Find where the given text appears and provide that cell's center as [X, Y] coordinate. 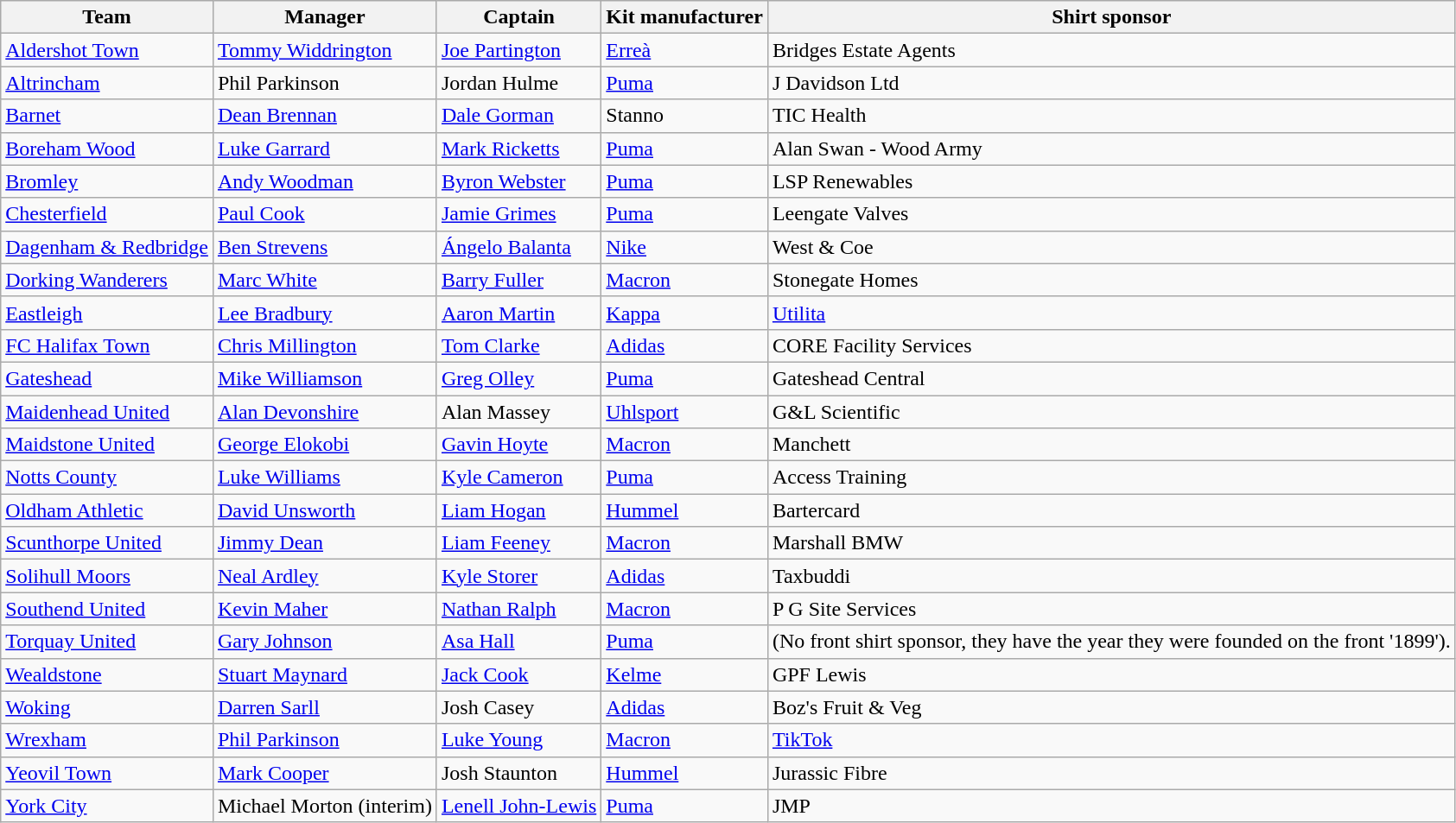
Erreà [684, 50]
Mark Ricketts [518, 149]
Lee Bradbury [325, 313]
Lenell John-Lewis [518, 806]
Team [107, 17]
Dorking Wanderers [107, 280]
Shirt sponsor [1111, 17]
Utilita [1111, 313]
Liam Feeney [518, 543]
Manchett [1111, 445]
West & Coe [1111, 247]
Boreham Wood [107, 149]
Maidenhead United [107, 412]
Maidstone United [107, 445]
Byron Webster [518, 181]
Asa Hall [518, 642]
Solihull Moors [107, 576]
Altrincham [107, 83]
FC Halifax Town [107, 345]
Leengate Valves [1111, 214]
Greg Olley [518, 378]
Manager [325, 17]
Neal Ardley [325, 576]
Jurassic Fibre [1111, 773]
Chris Millington [325, 345]
Luke Garrard [325, 149]
Scunthorpe United [107, 543]
Jack Cook [518, 674]
Marc White [325, 280]
J Davidson Ltd [1111, 83]
Bridges Estate Agents [1111, 50]
Eastleigh [107, 313]
Torquay United [107, 642]
Notts County [107, 478]
Kelme [684, 674]
Gateshead Central [1111, 378]
Andy Woodman [325, 181]
Bartercard [1111, 510]
Luke Williams [325, 478]
Kevin Maher [325, 609]
York City [107, 806]
TikTok [1111, 740]
George Elokobi [325, 445]
Gavin Hoyte [518, 445]
Stanno [684, 116]
Jamie Grimes [518, 214]
Ben Strevens [325, 247]
GPF Lewis [1111, 674]
Taxbuddi [1111, 576]
David Unsworth [325, 510]
Josh Casey [518, 707]
Stuart Maynard [325, 674]
Alan Massey [518, 412]
LSP Renewables [1111, 181]
Dean Brennan [325, 116]
P G Site Services [1111, 609]
Kyle Storer [518, 576]
Mark Cooper [325, 773]
Kit manufacturer [684, 17]
Bromley [107, 181]
Liam Hogan [518, 510]
Alan Devonshire [325, 412]
(No front shirt sponsor, they have the year they were founded on the front '1899'). [1111, 642]
Ángelo Balanta [518, 247]
Wealdstone [107, 674]
Michael Morton (interim) [325, 806]
Access Training [1111, 478]
Boz's Fruit & Veg [1111, 707]
Luke Young [518, 740]
Alan Swan - Wood Army [1111, 149]
Yeovil Town [107, 773]
Aldershot Town [107, 50]
Jimmy Dean [325, 543]
Gateshead [107, 378]
Oldham Athletic [107, 510]
Kyle Cameron [518, 478]
Dale Gorman [518, 116]
Southend United [107, 609]
Josh Staunton [518, 773]
Barry Fuller [518, 280]
Dagenham & Redbridge [107, 247]
Gary Johnson [325, 642]
Barnet [107, 116]
Paul Cook [325, 214]
Chesterfield [107, 214]
Uhlsport [684, 412]
Wrexham [107, 740]
CORE Facility Services [1111, 345]
Joe Partington [518, 50]
TIC Health [1111, 116]
G&L Scientific [1111, 412]
Darren Sarll [325, 707]
Kappa [684, 313]
Captain [518, 17]
Nike [684, 247]
Jordan Hulme [518, 83]
Stonegate Homes [1111, 280]
JMP [1111, 806]
Marshall BMW [1111, 543]
Aaron Martin [518, 313]
Mike Williamson [325, 378]
Woking [107, 707]
Tom Clarke [518, 345]
Tommy Widdrington [325, 50]
Nathan Ralph [518, 609]
